Detect which cell encompasses the target text, then output its [x, y] center coordinate. 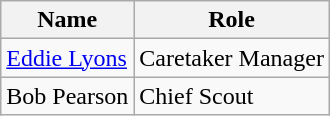
Bob Pearson [68, 96]
Eddie Lyons [68, 58]
Chief Scout [232, 96]
Name [68, 20]
Role [232, 20]
Caretaker Manager [232, 58]
